Detect which cell encompasses the target text, then output its [x, y] center coordinate. 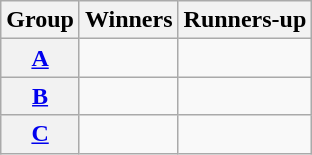
C [40, 134]
B [40, 96]
A [40, 58]
Winners [128, 20]
Group [40, 20]
Runners-up [245, 20]
